Search for the cell housing the specified text and yield its (X, Y) center coordinate. 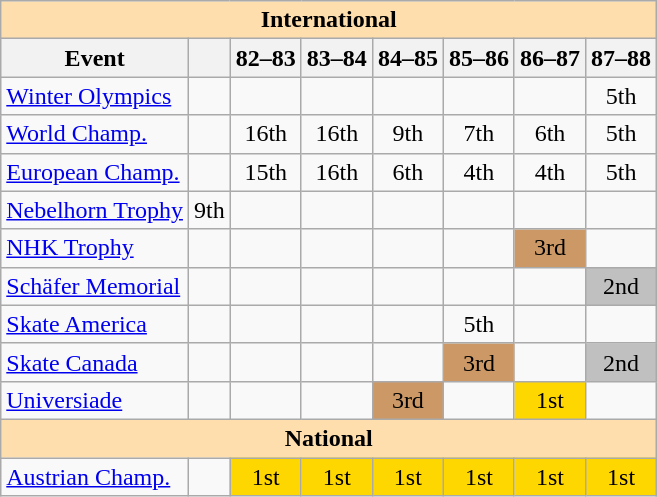
International (329, 20)
Winter Olympics (95, 96)
Event (95, 58)
82–83 (266, 58)
Austrian Champ. (95, 477)
Universiade (95, 400)
84–85 (408, 58)
Nebelhorn Trophy (95, 210)
Skate America (95, 324)
Skate Canada (95, 362)
86–87 (550, 58)
7th (478, 134)
15th (266, 172)
85–86 (478, 58)
Schäfer Memorial (95, 286)
World Champ. (95, 134)
European Champ. (95, 172)
83–84 (336, 58)
NHK Trophy (95, 248)
National (329, 438)
87–88 (622, 58)
